Detect which cell encompasses the target text, then output its (X, Y) center coordinate. 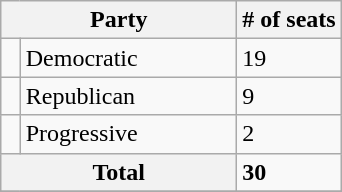
Republican (128, 96)
# of seats (289, 20)
2 (289, 134)
19 (289, 58)
30 (289, 172)
Total (119, 172)
Democratic (128, 58)
Progressive (128, 134)
9 (289, 96)
Party (119, 20)
